Search for the cell housing the specified text and yield its [X, Y] center coordinate. 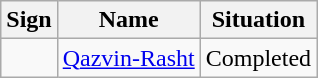
Name [128, 20]
Situation [258, 20]
Qazvin-Rasht [128, 58]
Completed [258, 58]
Sign [29, 20]
